Pinpoint the cell where the given text exists, returning its (x, y) midpoint coordinate. 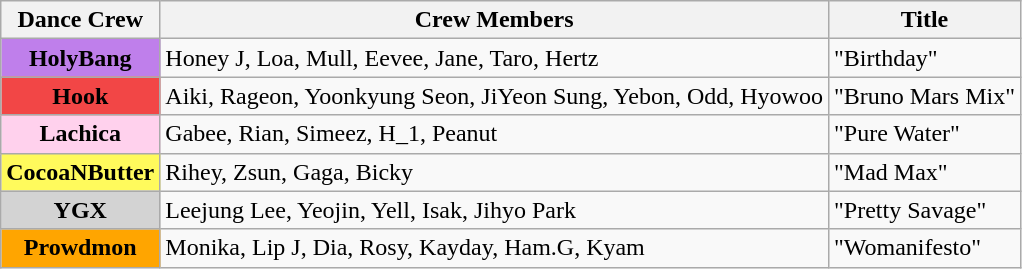
Crew Members (494, 20)
"Womanifesto" (924, 248)
Lachica (80, 134)
"Pretty Savage" (924, 210)
Prowdmon (80, 248)
Honey J, Loa, Mull, Eevee, Jane, Taro, Hertz (494, 58)
YGX (80, 210)
Gabee, Rian, Simeez, H_1, Peanut (494, 134)
Leejung Lee, Yeojin, Yell, Isak, Jihyo Park (494, 210)
"Bruno Mars Mix" (924, 96)
Dance Crew (80, 20)
Monika, Lip J, Dia, Rosy, Kayday, Ham.G, Kyam (494, 248)
CocoaNButter (80, 172)
"Mad Max" (924, 172)
Aiki, Rageon, Yoonkyung Seon, JiYeon Sung, Yebon, Odd, Hyowoo (494, 96)
Title (924, 20)
"Birthday" (924, 58)
HolyBang (80, 58)
Rihey, Zsun, Gaga, Bicky (494, 172)
Hook (80, 96)
"Pure Water" (924, 134)
